For the text-containing cell, return its midpoint in [x, y] coordinate format. 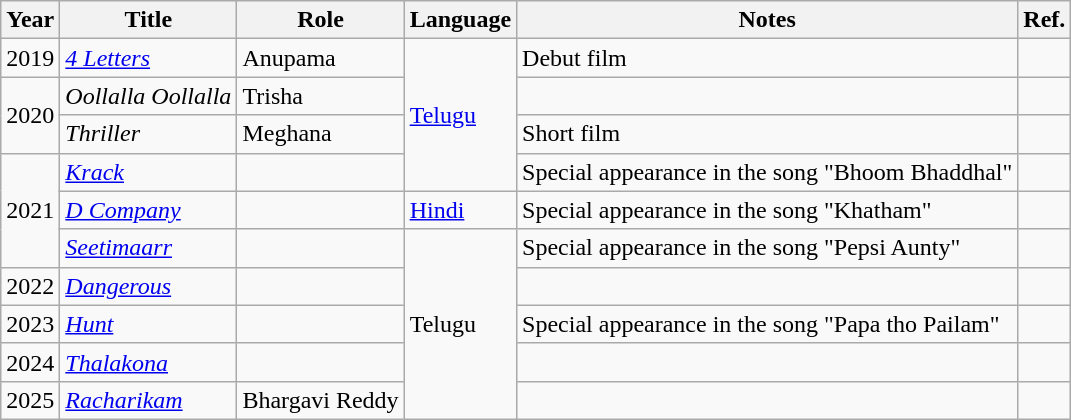
Short film [768, 134]
Special appearance in the song "Bhoom Bhaddhal" [768, 172]
Hindi [460, 210]
Language [460, 20]
Ref. [1044, 20]
Hunt [148, 324]
Anupama [320, 58]
Racharikam [148, 400]
Special appearance in the song "Khatham" [768, 210]
Role [320, 20]
Thalakona [148, 362]
Thriller [148, 134]
Krack [148, 172]
Bhargavi Reddy [320, 400]
D Company [148, 210]
2024 [30, 362]
2019 [30, 58]
Title [148, 20]
2021 [30, 210]
Trisha [320, 96]
Dangerous [148, 286]
Year [30, 20]
2020 [30, 115]
4 Letters [148, 58]
Debut film [768, 58]
Oollalla Oollalla [148, 96]
Special appearance in the song "Papa tho Pailam" [768, 324]
Notes [768, 20]
2023 [30, 324]
2022 [30, 286]
Meghana [320, 134]
2025 [30, 400]
Seetimaarr [148, 248]
Special appearance in the song "Pepsi Aunty" [768, 248]
